Determine the [X, Y] coordinate at the center of the cell enclosing the given text.  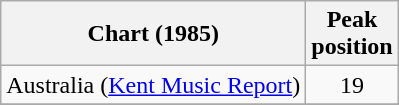
Peakposition [352, 34]
Australia (Kent Music Report) [154, 85]
Chart (1985) [154, 34]
19 [352, 85]
